Provide the (X, Y) coordinate of the cell's center where the given text is located.  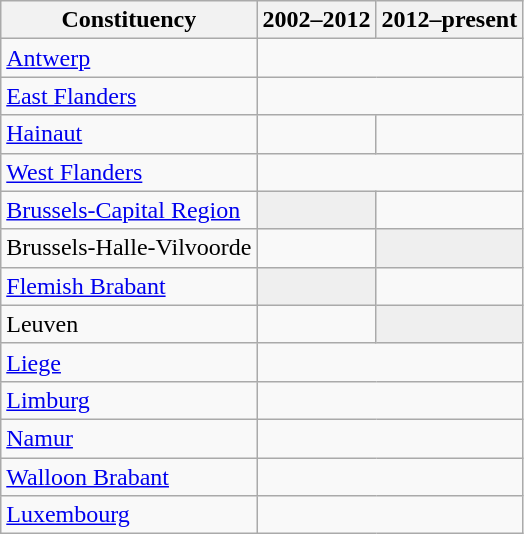
Brussels-Capital Region (129, 210)
Walloon Brabant (129, 477)
Liege (129, 362)
West Flanders (129, 172)
Hainaut (129, 134)
Brussels-Halle-Vilvoorde (129, 248)
East Flanders (129, 96)
Limburg (129, 400)
2002–2012 (316, 20)
Flemish Brabant (129, 286)
Antwerp (129, 58)
Namur (129, 438)
Leuven (129, 324)
2012–present (450, 20)
Luxembourg (129, 515)
Constituency (129, 20)
